Locate the cell with the specified text and output its [x, y] center coordinate. 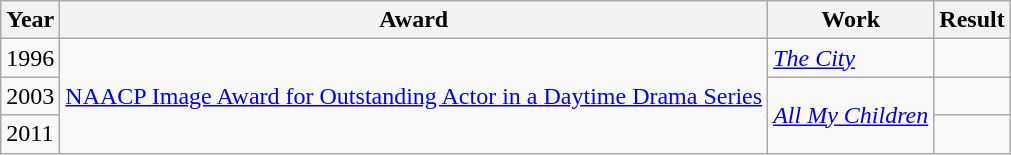
2011 [30, 134]
Award [414, 20]
NAACP Image Award for Outstanding Actor in a Daytime Drama Series [414, 96]
2003 [30, 96]
Result [972, 20]
Work [851, 20]
The City [851, 58]
All My Children [851, 115]
Year [30, 20]
1996 [30, 58]
